Determine the [X, Y] coordinate at the center of the cell enclosing the given text.  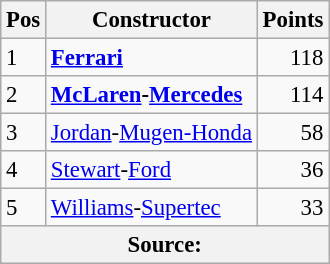
33 [292, 208]
3 [24, 133]
Stewart-Ford [152, 170]
Pos [24, 20]
Williams-Supertec [152, 208]
Jordan-Mugen-Honda [152, 133]
Source: [165, 245]
Constructor [152, 20]
36 [292, 170]
58 [292, 133]
118 [292, 58]
114 [292, 95]
Points [292, 20]
McLaren-Mercedes [152, 95]
2 [24, 95]
Ferrari [152, 58]
4 [24, 170]
5 [24, 208]
1 [24, 58]
